Return the (x, y) coordinate for the center point of the cell that contains the specified text.  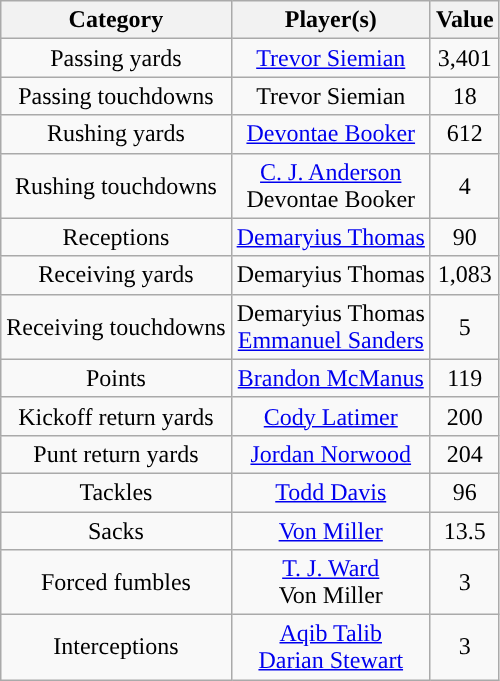
Receiving yards (116, 275)
Passing yards (116, 58)
Todd Davis (330, 492)
Receptions (116, 237)
Jordan Norwood (330, 454)
Kickoff return yards (116, 416)
C. J. AndersonDevontae Booker (330, 186)
Receiving touchdowns (116, 326)
5 (464, 326)
Category (116, 20)
Devontae Booker (330, 134)
119 (464, 378)
Aqib TalibDarian Stewart (330, 648)
Sacks (116, 531)
Value (464, 20)
3,401 (464, 58)
Von Miller (330, 531)
Rushing yards (116, 134)
Points (116, 378)
18 (464, 96)
90 (464, 237)
Cody Latimer (330, 416)
1,083 (464, 275)
204 (464, 454)
96 (464, 492)
4 (464, 186)
13.5 (464, 531)
Punt return yards (116, 454)
Brandon McManus (330, 378)
Interceptions (116, 648)
Tackles (116, 492)
Player(s) (330, 20)
612 (464, 134)
200 (464, 416)
Demaryius ThomasEmmanuel Sanders (330, 326)
Rushing touchdowns (116, 186)
T. J. WardVon Miller (330, 582)
Passing touchdowns (116, 96)
Forced fumbles (116, 582)
